Provide the [X, Y] coordinate of the cell's center where the given text is located.  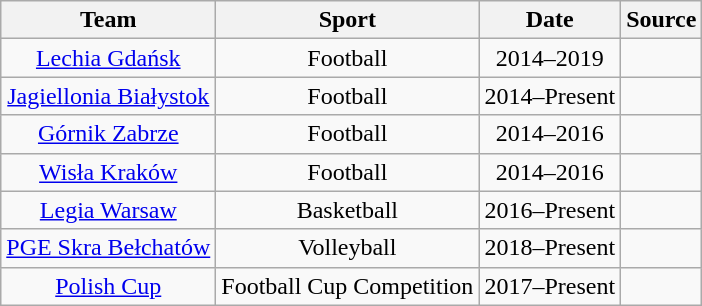
Basketball [348, 210]
Wisła Kraków [108, 172]
2014–Present [550, 96]
Football Cup Competition [348, 286]
Source [662, 20]
Jagiellonia Białystok [108, 96]
2018–Present [550, 248]
Team [108, 20]
Polish Cup [108, 286]
Sport [348, 20]
2014–2019 [550, 58]
Legia Warsaw [108, 210]
Date [550, 20]
PGE Skra Bełchatów [108, 248]
2016–Present [550, 210]
2017–Present [550, 286]
Volleyball [348, 248]
Górnik Zabrze [108, 134]
Lechia Gdańsk [108, 58]
